Return the (X, Y) coordinate for the center point of the cell that contains the specified text.  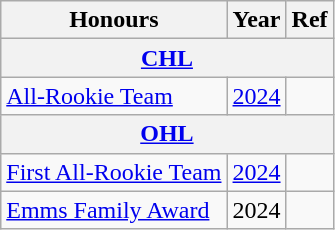
OHL (167, 134)
Year (256, 20)
CHL (167, 58)
First All-Rookie Team (114, 172)
Honours (114, 20)
Emms Family Award (114, 210)
All-Rookie Team (114, 96)
Ref (310, 20)
